Extract the [X, Y] coordinate from the center of the cell holding the provided text.  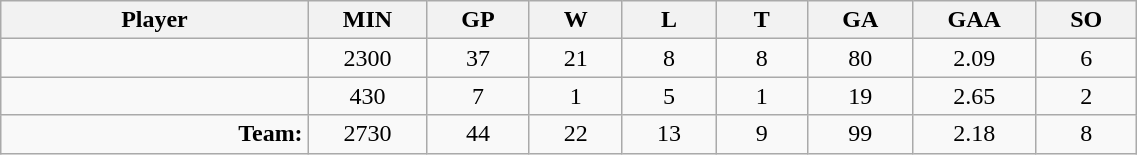
GA [860, 20]
13 [668, 134]
6 [1086, 58]
2300 [368, 58]
SO [1086, 20]
7 [478, 96]
5 [668, 96]
2 [1086, 96]
2.09 [974, 58]
2.18 [974, 134]
Player [154, 20]
21 [576, 58]
22 [576, 134]
44 [478, 134]
430 [368, 96]
37 [478, 58]
L [668, 20]
W [576, 20]
9 [762, 134]
80 [860, 58]
2.65 [974, 96]
Team: [154, 134]
GP [478, 20]
99 [860, 134]
2730 [368, 134]
19 [860, 96]
MIN [368, 20]
T [762, 20]
GAA [974, 20]
